From the cell containing the given text, extract its center point as [x, y] coordinate. 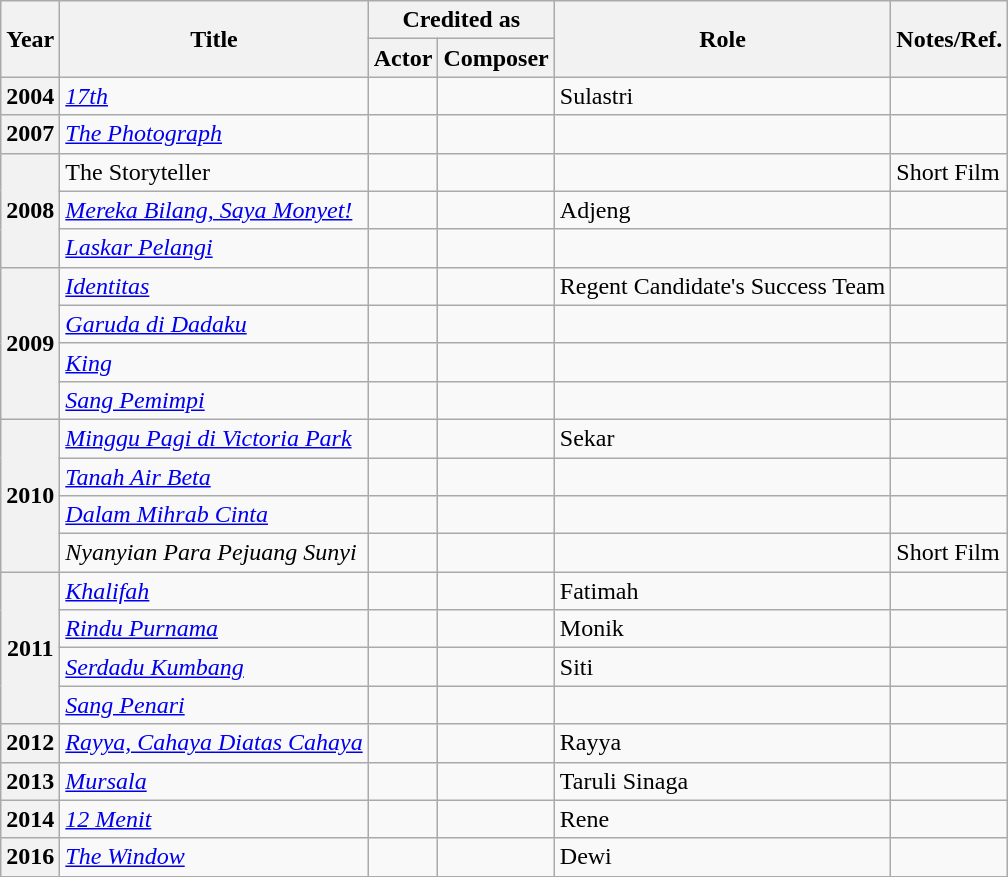
2007 [30, 134]
Role [722, 39]
Dalam Mihrab Cinta [214, 515]
Adjeng [722, 210]
Taruli Sinaga [722, 781]
17th [214, 96]
2016 [30, 857]
Sang Pemimpi [214, 400]
Nyanyian Para Pejuang Sunyi [214, 553]
Sekar [722, 438]
2011 [30, 648]
Actor [403, 58]
12 Menit [214, 819]
Notes/Ref. [950, 39]
Identitas [214, 286]
Khalifah [214, 591]
2008 [30, 210]
Tanah Air Beta [214, 477]
2010 [30, 495]
Dewi [722, 857]
Rindu Purnama [214, 629]
Mereka Bilang, Saya Monyet! [214, 210]
Laskar Pelangi [214, 248]
Rayya [722, 743]
Rayya, Cahaya Diatas Cahaya [214, 743]
The Photograph [214, 134]
Year [30, 39]
Siti [722, 667]
Credited as [461, 20]
Minggu Pagi di Victoria Park [214, 438]
2009 [30, 343]
The Storyteller [214, 172]
Composer [496, 58]
The Window [214, 857]
Sang Penari [214, 705]
2012 [30, 743]
Rene [722, 819]
Sulastri [722, 96]
King [214, 362]
2004 [30, 96]
Title [214, 39]
Fatimah [722, 591]
Regent Candidate's Success Team [722, 286]
2013 [30, 781]
2014 [30, 819]
Mursala [214, 781]
Serdadu Kumbang [214, 667]
Garuda di Dadaku [214, 324]
Monik [722, 629]
